Output the [x, y] coordinate of the center of the cell containing the given text.  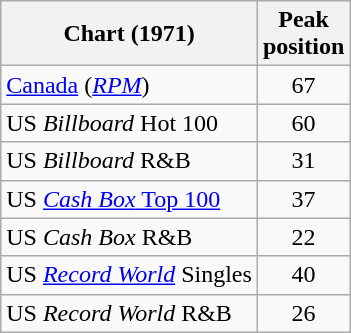
Canada (RPM) [130, 85]
31 [303, 161]
Chart (1971) [130, 34]
US Cash Box Top 100 [130, 199]
US Record World Singles [130, 275]
22 [303, 237]
37 [303, 199]
US Billboard R&B [130, 161]
26 [303, 313]
40 [303, 275]
60 [303, 123]
US Billboard Hot 100 [130, 123]
US Cash Box R&B [130, 237]
67 [303, 85]
US Record World R&B [130, 313]
Peakposition [303, 34]
